Locate the cell with the specified text and output its (X, Y) center coordinate. 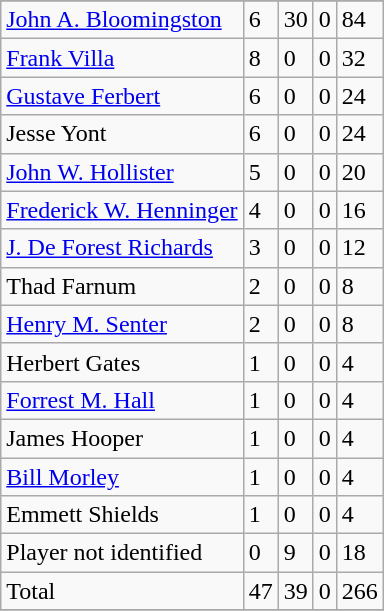
Thad Farnum (122, 286)
Gustave Ferbert (122, 96)
20 (360, 172)
Frederick W. Henninger (122, 210)
Total (122, 591)
16 (360, 210)
84 (360, 20)
Emmett Shields (122, 515)
12 (360, 248)
39 (296, 591)
18 (360, 553)
Player not identified (122, 553)
Forrest M. Hall (122, 400)
5 (260, 172)
3 (260, 248)
James Hooper (122, 438)
Jesse Yont (122, 134)
John A. Bloomingston (122, 20)
30 (296, 20)
9 (296, 553)
John W. Hollister (122, 172)
Bill Morley (122, 477)
47 (260, 591)
32 (360, 58)
J. De Forest Richards (122, 248)
Herbert Gates (122, 362)
Henry M. Senter (122, 324)
266 (360, 591)
Frank Villa (122, 58)
